Pinpoint the cell where the given text exists, returning its (x, y) midpoint coordinate. 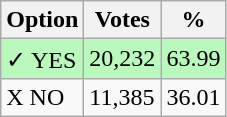
Option (42, 20)
X NO (42, 97)
63.99 (194, 59)
20,232 (122, 59)
Votes (122, 20)
% (194, 20)
✓ YES (42, 59)
11,385 (122, 97)
36.01 (194, 97)
